Scan for the cell matching the given text and deliver its [X, Y] coordinate at center. 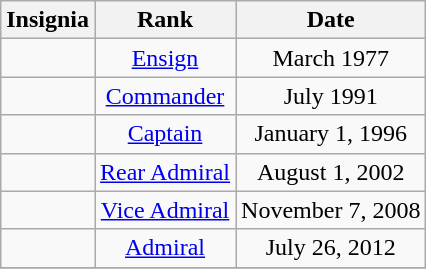
July 1991 [331, 96]
Insignia [48, 20]
Date [331, 20]
November 7, 2008 [331, 210]
March 1977 [331, 58]
Vice Admiral [166, 210]
Rear Admiral [166, 172]
Captain [166, 134]
July 26, 2012 [331, 248]
January 1, 1996 [331, 134]
Rank [166, 20]
Ensign [166, 58]
Commander [166, 96]
August 1, 2002 [331, 172]
Admiral [166, 248]
